Search for the cell housing the specified text and yield its (X, Y) center coordinate. 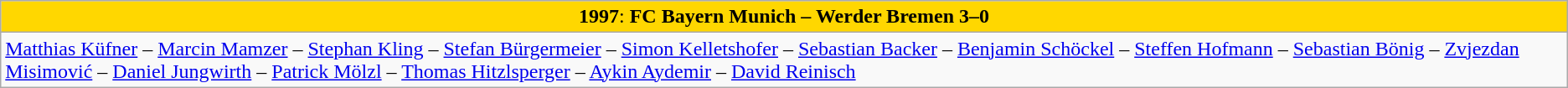
1997: FC Bayern Munich – Werder Bremen 3–0 (784, 17)
